Determine the (X, Y) coordinate at the center of the cell enclosing the given text.  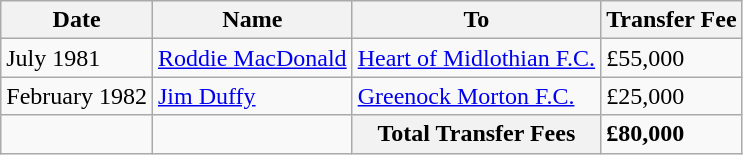
Roddie MacDonald (252, 58)
£55,000 (672, 58)
£25,000 (672, 96)
Transfer Fee (672, 20)
Total Transfer Fees (476, 134)
July 1981 (77, 58)
Date (77, 20)
Greenock Morton F.C. (476, 96)
To (476, 20)
Name (252, 20)
February 1982 (77, 96)
Jim Duffy (252, 96)
Heart of Midlothian F.C. (476, 58)
£80,000 (672, 134)
